Return the [X, Y] coordinate for the center point of the cell that contains the specified text.  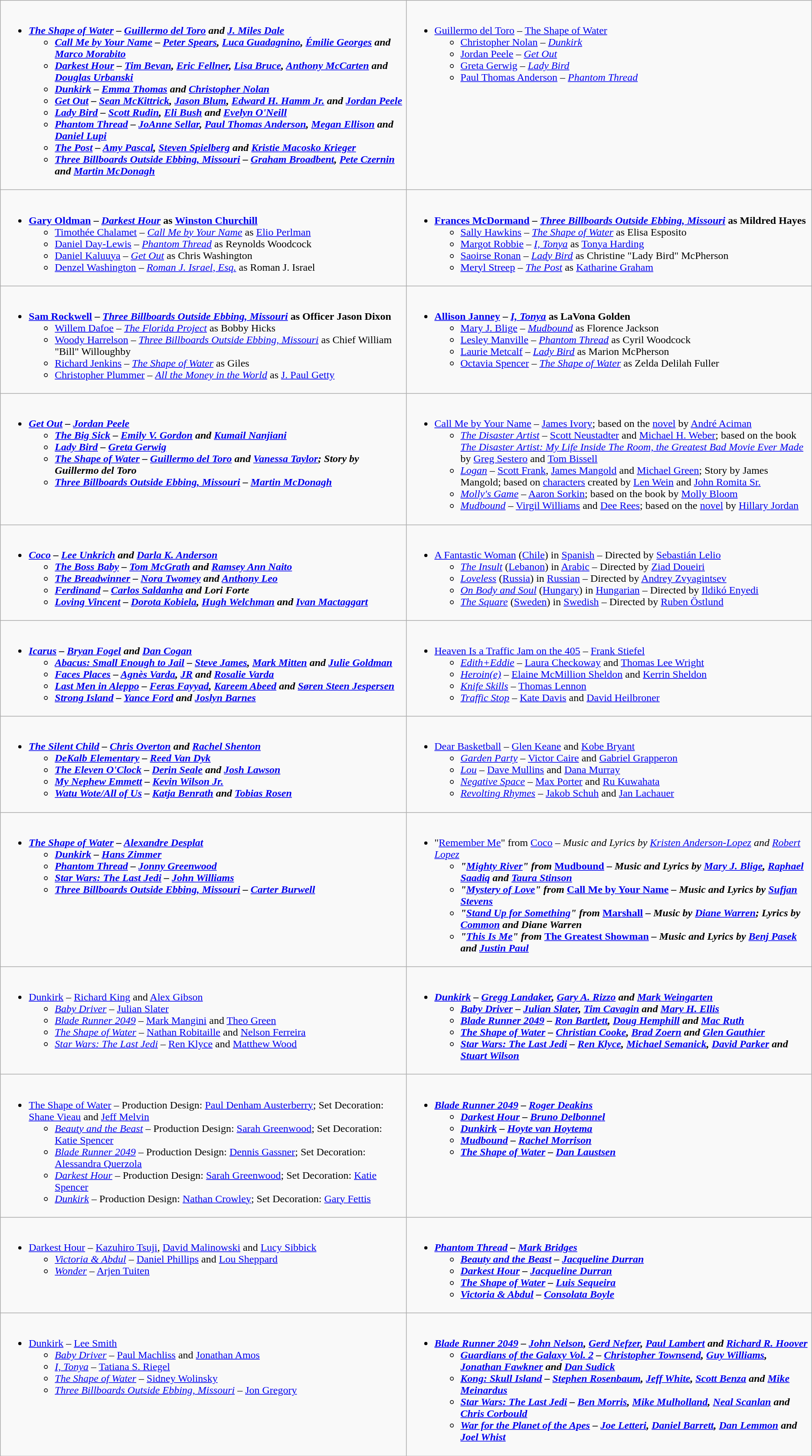
Guillermo del Toro – The Shape of WaterChristopher Nolan – DunkirkJordan Peele – Get OutGreta Gerwig – Lady BirdPaul Thomas Anderson – Phantom Thread [609, 95]
Blade Runner 2049 – Roger DeakinsDarkest Hour – Bruno DelbonnelDunkirk – Hoyte van HoytemaMudbound – Rachel MorrisonThe Shape of Water – Dan Laustsen [609, 1145]
Darkest Hour – Kazuhiro Tsuji, David Malinowski and Lucy SibbickVictoria & Abdul – Daniel Phillips and Lou SheppardWonder – Arjen Tuiten [203, 1265]
